Scan for the cell matching the given text and deliver its (X, Y) coordinate at center. 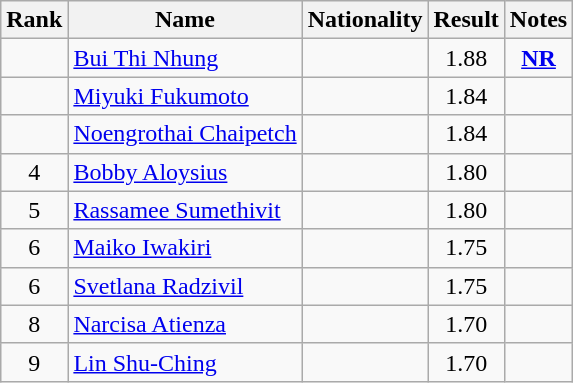
Noengrothai Chaipetch (185, 134)
9 (34, 362)
Miyuki Fukumoto (185, 96)
Bobby Aloysius (185, 172)
4 (34, 172)
5 (34, 210)
Notes (538, 20)
1.88 (466, 58)
Bui Thi Nhung (185, 58)
Narcisa Atienza (185, 324)
Rassamee Sumethivit (185, 210)
Result (466, 20)
Name (185, 20)
Lin Shu-Ching (185, 362)
Rank (34, 20)
NR (538, 58)
8 (34, 324)
Svetlana Radzivil (185, 286)
Maiko Iwakiri (185, 248)
Nationality (365, 20)
